Return the [x, y] coordinate for the center point of the cell that contains the specified text.  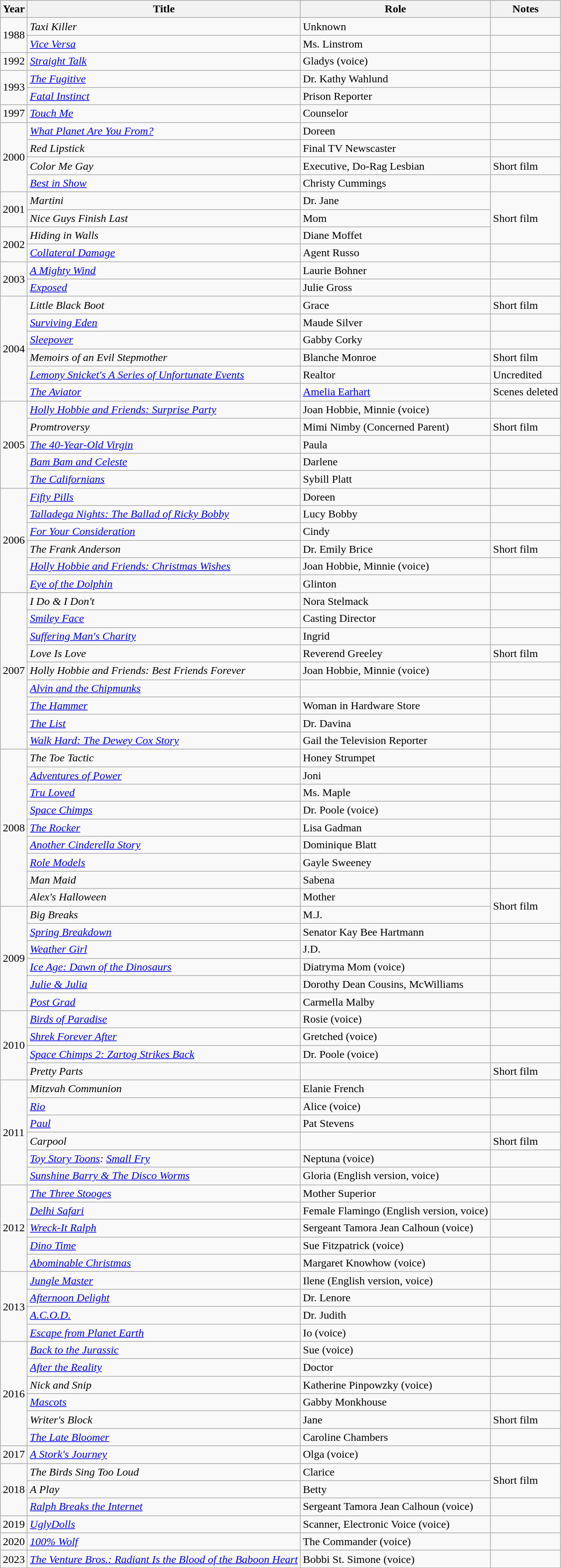
Shrek Forever After [164, 1036]
Love Is Love [164, 653]
Julie & Julia [164, 984]
Mother [395, 897]
Jungle Master [164, 1280]
Alex's Halloween [164, 897]
The 40-Year-Old Virgin [164, 444]
Gabby Monkhouse [395, 1402]
Laurie Bohner [395, 270]
Dominique Blatt [395, 845]
2002 [14, 244]
Vice Versa [164, 44]
2010 [14, 1045]
Suffering Man's Charity [164, 636]
Executive, Do-Rag Lesbian [395, 166]
Christy Cummings [395, 183]
Carmella Malby [395, 1002]
Walk Hard: The Dewey Cox Story [164, 740]
2019 [14, 1524]
Role Models [164, 862]
2017 [14, 1455]
Woman in Hardware Store [395, 706]
Carpool [164, 1141]
Nick and Snip [164, 1385]
Dr. Jane [395, 200]
The List [164, 723]
Olga (voice) [395, 1455]
Taxi Killer [164, 27]
Adventures of Power [164, 776]
Rio [164, 1106]
The Toe Tactic [164, 758]
Big Breaks [164, 915]
Touch Me [164, 113]
2004 [14, 349]
Bobbi St. Simone (voice) [395, 1559]
Blanche Monroe [395, 357]
2012 [14, 1228]
Space Chimps 2: Zartog Strikes Back [164, 1054]
Unknown [395, 27]
Gayle Sweeney [395, 862]
2005 [14, 444]
Red Lipstick [164, 148]
Final TV Newscaster [395, 148]
Color Me Gay [164, 166]
2011 [14, 1132]
Darlene [395, 462]
Alice (voice) [395, 1106]
Mimi Nimby (Concerned Parent) [395, 427]
Fatal Instinct [164, 96]
Alvin and the Chipmunks [164, 688]
Prison Reporter [395, 96]
Scanner, Electronic Voice (voice) [395, 1524]
Best in Show [164, 183]
Nora Stelmack [395, 601]
Little Black Boot [164, 305]
Nice Guys Finish Last [164, 218]
Exposed [164, 288]
The Venture Bros.: Radiant Is the Blood of the Baboon Heart [164, 1559]
Paula [395, 444]
Caroline Chambers [395, 1437]
Talladega Nights: The Ballad of Ricky Bobby [164, 514]
Honey Strumpet [395, 758]
2018 [14, 1489]
Pretty Parts [164, 1072]
What Planet Are You From? [164, 131]
2013 [14, 1306]
Hiding in Walls [164, 236]
Ralph Breaks the Internet [164, 1507]
Ilene (English version, voice) [395, 1280]
Birds of Paradise [164, 1019]
Mascots [164, 1402]
Ingrid [395, 636]
2016 [14, 1394]
Mother Superior [395, 1193]
Sunshine Barry & The Disco Worms [164, 1176]
Mitzvah Communion [164, 1089]
Ms. Linstrom [395, 44]
The Birds Sing Too Loud [164, 1472]
Gabby Corky [395, 340]
Title [164, 9]
Joni [395, 776]
A Mighty Wind [164, 270]
Maude Silver [395, 323]
Dr. Davina [395, 723]
Bam Bam and Celeste [164, 462]
Julie Gross [395, 288]
Pat Stevens [395, 1124]
Holly Hobbie and Friends: Surprise Party [164, 410]
Sleepover [164, 340]
2020 [14, 1541]
Female Flamingo (English version, voice) [395, 1211]
1997 [14, 113]
Gretched (voice) [395, 1036]
Gladys (voice) [395, 61]
2001 [14, 209]
Another Cinderella Story [164, 845]
2007 [14, 671]
Weather Girl [164, 949]
Mom [395, 218]
2008 [14, 827]
Amelia Earhart [395, 392]
Rosie (voice) [395, 1019]
Dino Time [164, 1245]
Memoirs of an Evil Stepmother [164, 357]
Sue Fitzpatrick (voice) [395, 1245]
Dorothy Dean Cousins, McWilliams [395, 984]
1988 [14, 35]
Year [14, 9]
Smiley Face [164, 619]
2009 [14, 958]
Margaret Knowhow (voice) [395, 1263]
Jane [395, 1420]
Delhi Safari [164, 1211]
Promtroversy [164, 427]
Diatryma Mom (voice) [395, 967]
Gloria (English version, voice) [395, 1176]
The Rocker [164, 828]
Cindy [395, 532]
A Stork's Journey [164, 1455]
Gail the Television Reporter [395, 740]
Wreck-It Ralph [164, 1228]
Lisa Gadman [395, 828]
Lemony Snicket's A Series of Unfortunate Events [164, 375]
Sabena [395, 880]
Sybill Platt [395, 479]
Space Chimps [164, 810]
After the Reality [164, 1368]
Casting Director [395, 619]
Reverend Greeley [395, 653]
Notes [525, 9]
Straight Talk [164, 61]
Scenes deleted [525, 392]
Eye of the Dolphin [164, 584]
Clarice [395, 1472]
1993 [14, 87]
Dr. Judith [395, 1315]
Dr. Emily Brice [395, 549]
Grace [395, 305]
For Your Consideration [164, 532]
Tru Loved [164, 793]
Paul [164, 1124]
Writer's Block [164, 1420]
Sue (voice) [395, 1350]
J.D. [395, 949]
The Three Stooges [164, 1193]
Diane Moffet [395, 236]
Realtor [395, 375]
Holly Hobbie and Friends: Christmas Wishes [164, 566]
100% Wolf [164, 1541]
Toy Story Toons: Small Fry [164, 1158]
Man Maid [164, 880]
A.C.O.D. [164, 1315]
Surviving Eden [164, 323]
Dr. Lenore [395, 1298]
Counselor [395, 113]
Ice Age: Dawn of the Dinosaurs [164, 967]
Agent Russo [395, 253]
The Californians [164, 479]
A Play [164, 1489]
Spring Breakdown [164, 932]
The Late Bloomer [164, 1437]
Martini [164, 200]
2000 [14, 157]
Io (voice) [395, 1333]
Senator Kay Bee Hartmann [395, 932]
Neptuna (voice) [395, 1158]
Role [395, 9]
2003 [14, 279]
Katherine Pinpowzky (voice) [395, 1385]
Betty [395, 1489]
2023 [14, 1559]
Ms. Maple [395, 793]
M.J. [395, 915]
UglyDolls [164, 1524]
The Commander (voice) [395, 1541]
Fifty Pills [164, 496]
Lucy Bobby [395, 514]
Afternoon Delight [164, 1298]
Glinton [395, 584]
The Hammer [164, 706]
Abominable Christmas [164, 1263]
Uncredited [525, 375]
Collateral Damage [164, 253]
The Frank Anderson [164, 549]
2006 [14, 540]
Back to the Jurassic [164, 1350]
Escape from Planet Earth [164, 1333]
Dr. Kathy Wahlund [395, 79]
The Fugitive [164, 79]
Holly Hobbie and Friends: Best Friends Forever [164, 671]
Doctor [395, 1368]
Post Grad [164, 1002]
Elanie French [395, 1089]
I Do & I Don't [164, 601]
1992 [14, 61]
The Aviator [164, 392]
